Identify which cell holds the provided text, then report its [X, Y] central coordinate. 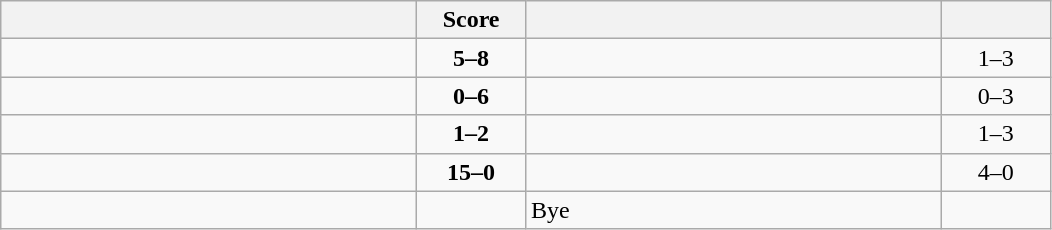
4–0 [996, 172]
Score [472, 20]
Bye [733, 210]
15–0 [472, 172]
0–3 [996, 96]
0–6 [472, 96]
5–8 [472, 58]
1–2 [472, 134]
